Find where the given text appears and provide that cell's center as (x, y) coordinate. 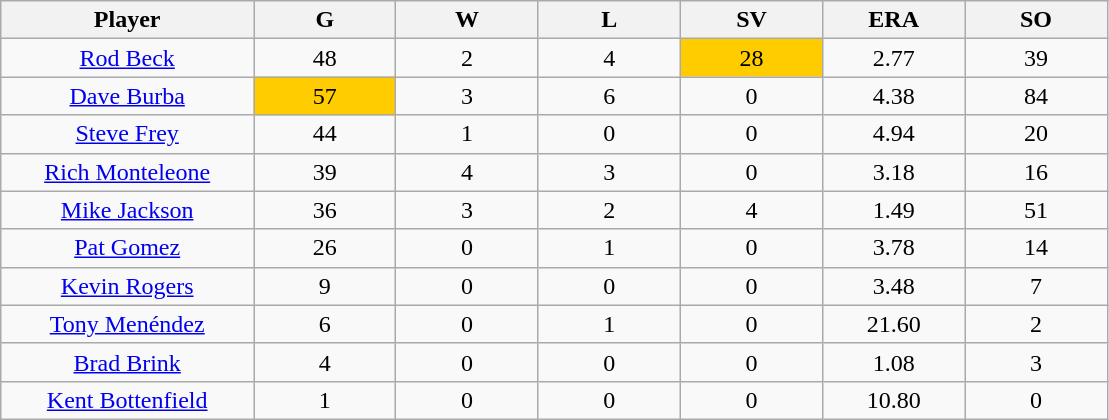
2.77 (894, 58)
7 (1036, 286)
SV (751, 20)
Player (128, 20)
Rich Monteleone (128, 172)
Rod Beck (128, 58)
26 (325, 248)
4.94 (894, 134)
Dave Burba (128, 96)
SO (1036, 20)
Pat Gomez (128, 248)
84 (1036, 96)
48 (325, 58)
L (609, 20)
44 (325, 134)
ERA (894, 20)
Kent Bottenfield (128, 400)
1.08 (894, 362)
57 (325, 96)
Kevin Rogers (128, 286)
14 (1036, 248)
21.60 (894, 324)
9 (325, 286)
W (467, 20)
Steve Frey (128, 134)
3.48 (894, 286)
10.80 (894, 400)
20 (1036, 134)
Brad Brink (128, 362)
3.18 (894, 172)
3.78 (894, 248)
16 (1036, 172)
51 (1036, 210)
28 (751, 58)
G (325, 20)
Tony Menéndez (128, 324)
Mike Jackson (128, 210)
4.38 (894, 96)
36 (325, 210)
1.49 (894, 210)
